Locate the cell with the specified text and output its [x, y] center coordinate. 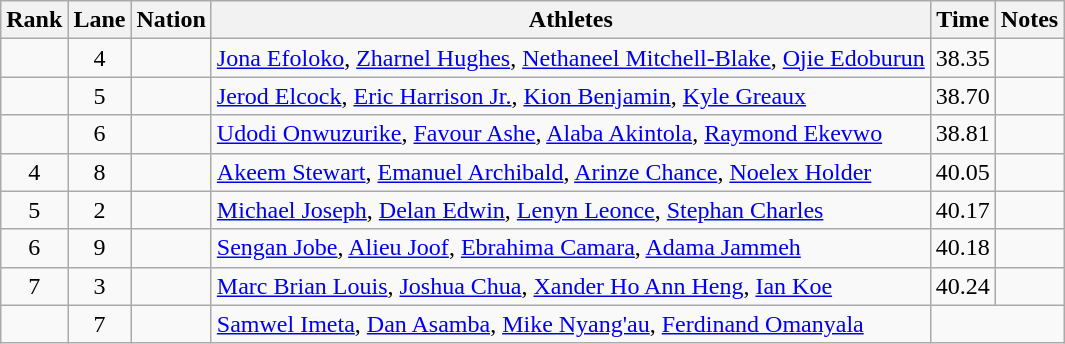
3 [100, 286]
Udodi Onwuzurike, Favour Ashe, Alaba Akintola, Raymond Ekevwo [570, 134]
38.81 [962, 134]
40.05 [962, 172]
38.70 [962, 96]
40.24 [962, 286]
Time [962, 20]
9 [100, 248]
Rank [34, 20]
Akeem Stewart, Emanuel Archibald, Arinze Chance, Noelex Holder [570, 172]
Lane [100, 20]
Notes [1029, 20]
38.35 [962, 58]
Athletes [570, 20]
Nation [171, 20]
Samwel Imeta, Dan Asamba, Mike Nyang'au, Ferdinand Omanyala [570, 324]
Sengan Jobe, Alieu Joof, Ebrahima Camara, Adama Jammeh [570, 248]
Jerod Elcock, Eric Harrison Jr., Kion Benjamin, Kyle Greaux [570, 96]
Marc Brian Louis, Joshua Chua, Xander Ho Ann Heng, Ian Koe [570, 286]
2 [100, 210]
Jona Efoloko, Zharnel Hughes, Nethaneel Mitchell-Blake, Ojie Edoburun [570, 58]
40.18 [962, 248]
40.17 [962, 210]
8 [100, 172]
Michael Joseph, Delan Edwin, Lenyn Leonce, Stephan Charles [570, 210]
